Locate the cell with the specified text and output its [X, Y] center coordinate. 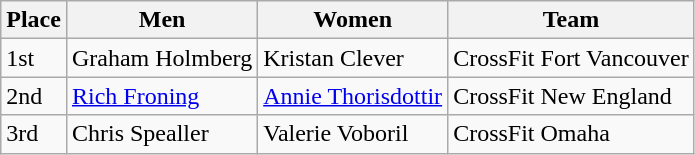
CrossFit Fort Vancouver [572, 58]
Place [34, 20]
2nd [34, 96]
Graham Holmberg [162, 58]
CrossFit New England [572, 96]
3rd [34, 134]
Rich Froning [162, 96]
Men [162, 20]
Kristan Clever [353, 58]
Women [353, 20]
Annie Thorisdottir [353, 96]
CrossFit Omaha [572, 134]
Valerie Voboril [353, 134]
1st [34, 58]
Chris Spealler [162, 134]
Team [572, 20]
